Locate the cell with the specified text and output its (X, Y) center coordinate. 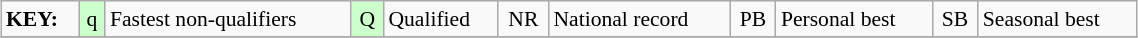
National record (639, 19)
Q (367, 19)
Personal best (854, 19)
Qualified (440, 19)
Fastest non-qualifiers (228, 19)
Seasonal best (1058, 19)
NR (523, 19)
q (92, 19)
SB (955, 19)
PB (753, 19)
KEY: (40, 19)
